Provide the [X, Y] coordinate of the cell's center where the given text is located.  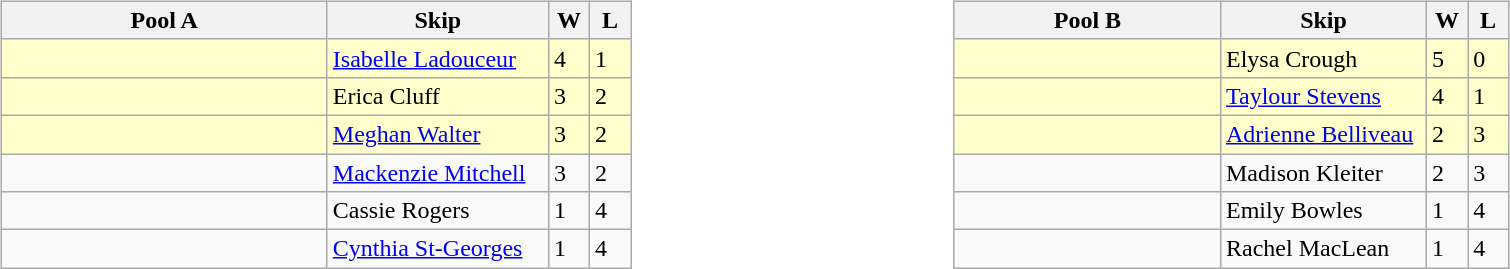
0 [1488, 58]
Adrienne Belliveau [1323, 134]
Isabelle Ladouceur [438, 58]
Taylour Stevens [1323, 96]
5 [1448, 58]
Erica Cluff [438, 96]
Cassie Rogers [438, 211]
Meghan Walter [438, 134]
Mackenzie Mitchell [438, 173]
Pool B [1087, 20]
Pool A [164, 20]
Madison Kleiter [1323, 173]
Emily Bowles [1323, 211]
Elysa Crough [1323, 58]
Rachel MacLean [1323, 249]
Cynthia St-Georges [438, 249]
